Find where the given text appears and provide that cell's center as (x, y) coordinate. 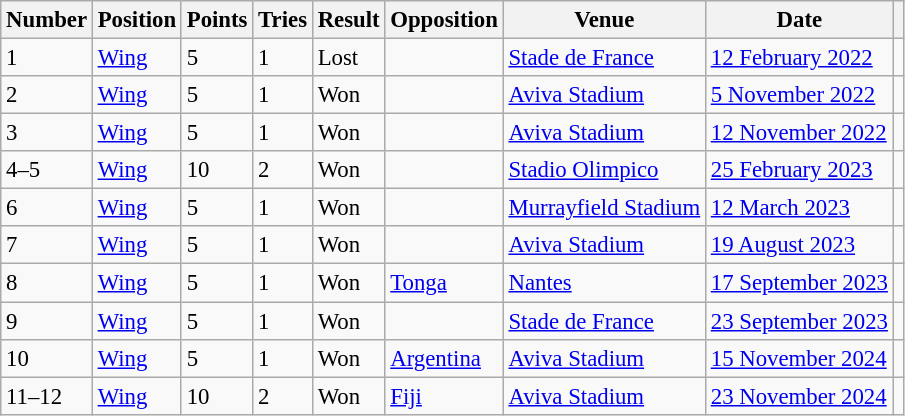
15 November 2024 (799, 358)
23 September 2023 (799, 321)
Murrayfield Stadium (604, 208)
Position (136, 20)
23 November 2024 (799, 396)
Lost (348, 58)
12 February 2022 (799, 58)
Number (47, 20)
25 February 2023 (799, 170)
Result (348, 20)
Tries (283, 20)
3 (47, 133)
Argentina (444, 358)
Points (216, 20)
Stadio Olimpico (604, 170)
Nantes (604, 283)
Opposition (444, 20)
9 (47, 321)
4–5 (47, 170)
8 (47, 283)
Date (799, 20)
Fiji (444, 396)
12 November 2022 (799, 133)
11–12 (47, 396)
12 March 2023 (799, 208)
7 (47, 245)
5 November 2022 (799, 95)
Tonga (444, 283)
19 August 2023 (799, 245)
17 September 2023 (799, 283)
6 (47, 208)
Venue (604, 20)
